Scan for the cell matching the given text and deliver its [X, Y] coordinate at center. 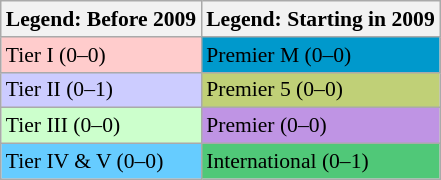
Premier (0–0) [320, 126]
Legend: Before 2009 [101, 19]
Legend: Starting in 2009 [320, 19]
Premier 5 (0–0) [320, 90]
International (0–1) [320, 162]
Tier I (0–0) [101, 55]
Tier IV & V (0–0) [101, 162]
Tier II (0–1) [101, 90]
Premier M (0–0) [320, 55]
Tier III (0–0) [101, 126]
